Extract the (x, y) coordinate from the center of the cell holding the provided text.  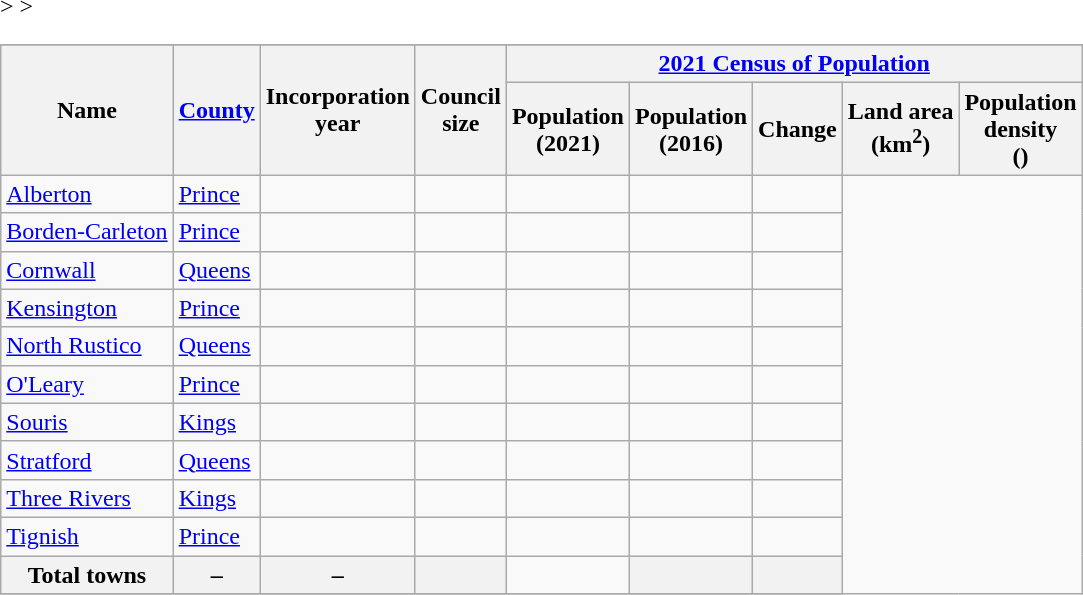
Change (798, 129)
Populationdensity() (1020, 129)
Population(2021) (568, 129)
Population(2016) (690, 129)
North Rustico (87, 346)
Borden-Carleton (87, 232)
Souris (87, 422)
County (216, 110)
Tignish (87, 536)
Kensington (87, 308)
O'Leary (87, 384)
2021 Census of Population (794, 64)
Total towns (87, 575)
Councilsize (460, 110)
Name (87, 110)
Cornwall (87, 270)
Stratford (87, 460)
Three Rivers (87, 498)
Land area(km2) (900, 129)
Alberton (87, 194)
Incorporationyear (338, 110)
